Detect which cell encompasses the target text, then output its [x, y] center coordinate. 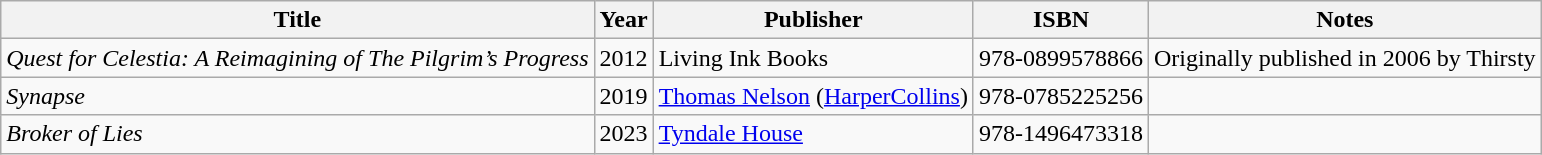
2023 [624, 134]
Notes [1346, 20]
Originally published in 2006 by Thirsty [1346, 58]
Broker of Lies [298, 134]
978-0899578866 [1060, 58]
Publisher [813, 20]
Living Ink Books [813, 58]
ISBN [1060, 20]
Title [298, 20]
2012 [624, 58]
Synapse [298, 96]
2019 [624, 96]
Tyndale House [813, 134]
Quest for Celestia: A Reimagining of The Pilgrim’s Progress [298, 58]
978-1496473318 [1060, 134]
Thomas Nelson (HarperCollins) [813, 96]
978-0785225256 [1060, 96]
Year [624, 20]
